Locate the cell with the specified text and output its (x, y) center coordinate. 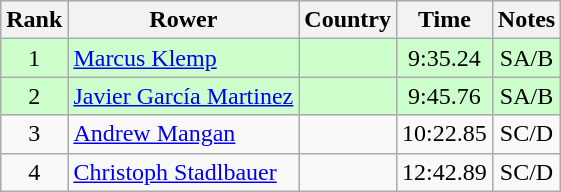
Notes (526, 20)
Christoph Stadlbauer (184, 172)
9:35.24 (445, 58)
Rower (184, 20)
Rank (34, 20)
4 (34, 172)
Marcus Klemp (184, 58)
Time (445, 20)
Javier García Martinez (184, 96)
1 (34, 58)
Andrew Mangan (184, 134)
Country (348, 20)
12:42.89 (445, 172)
10:22.85 (445, 134)
3 (34, 134)
2 (34, 96)
9:45.76 (445, 96)
